Capture the cell that displays the provided text and extract its [X, Y] central coordinate. 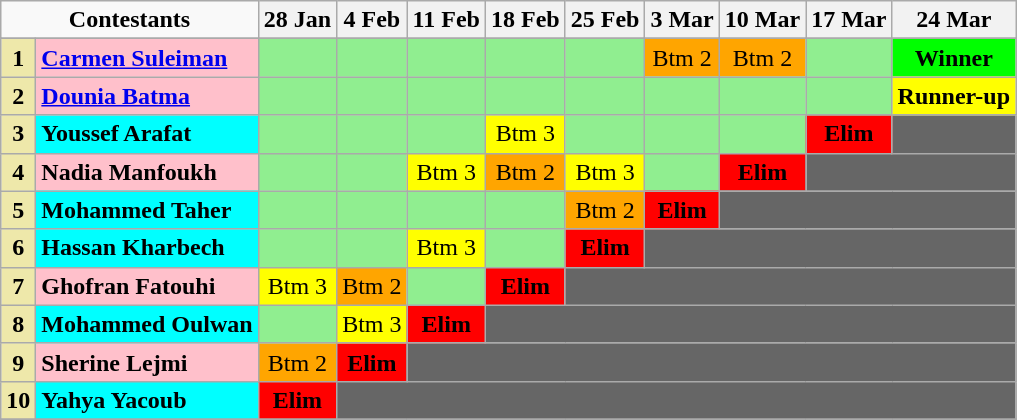
3 Mar [682, 20]
10 [18, 400]
Carmen Suleiman [147, 58]
Winner [954, 58]
24 Mar [954, 20]
Yahya Yacoub [147, 400]
18 Feb [525, 20]
Dounia Batma [147, 96]
4 Feb [372, 20]
Mohammed Oulwan [147, 324]
Runner-up [954, 96]
Contestants [130, 20]
Sherine Lejmi [147, 362]
17 Mar [849, 20]
28 Jan [297, 20]
Nadia Manfoukh [147, 172]
Ghofran Fatouhi [147, 286]
Mohammed Taher [147, 210]
4 [18, 172]
3 [18, 134]
10 Mar [762, 20]
1 [18, 58]
2 [18, 96]
7 [18, 286]
Youssef Arafat [147, 134]
5 [18, 210]
11 Feb [446, 20]
6 [18, 248]
Hassan Kharbech [147, 248]
8 [18, 324]
9 [18, 362]
25 Feb [605, 20]
